Provide the (X, Y) coordinate of the cell's center where the given text is located.  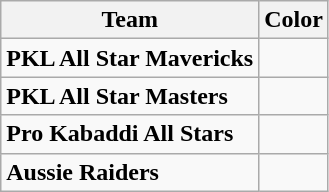
PKL All Star Masters (130, 96)
PKL All Star Mavericks (130, 58)
Team (130, 20)
Color (294, 20)
Pro Kabaddi All Stars (130, 134)
Aussie Raiders (130, 172)
